Pinpoint the cell where the given text exists, returning its [x, y] midpoint coordinate. 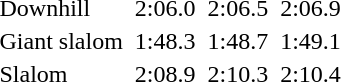
1:48.7 [238, 41]
1:48.3 [165, 41]
